Capture the cell that displays the provided text and extract its [x, y] central coordinate. 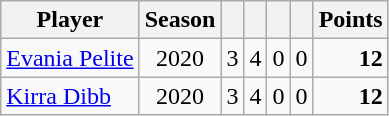
Points [350, 20]
Evania Pelite [70, 58]
Player [70, 20]
Kirra Dibb [70, 96]
Season [180, 20]
